Scan for the cell matching the given text and deliver its (x, y) coordinate at center. 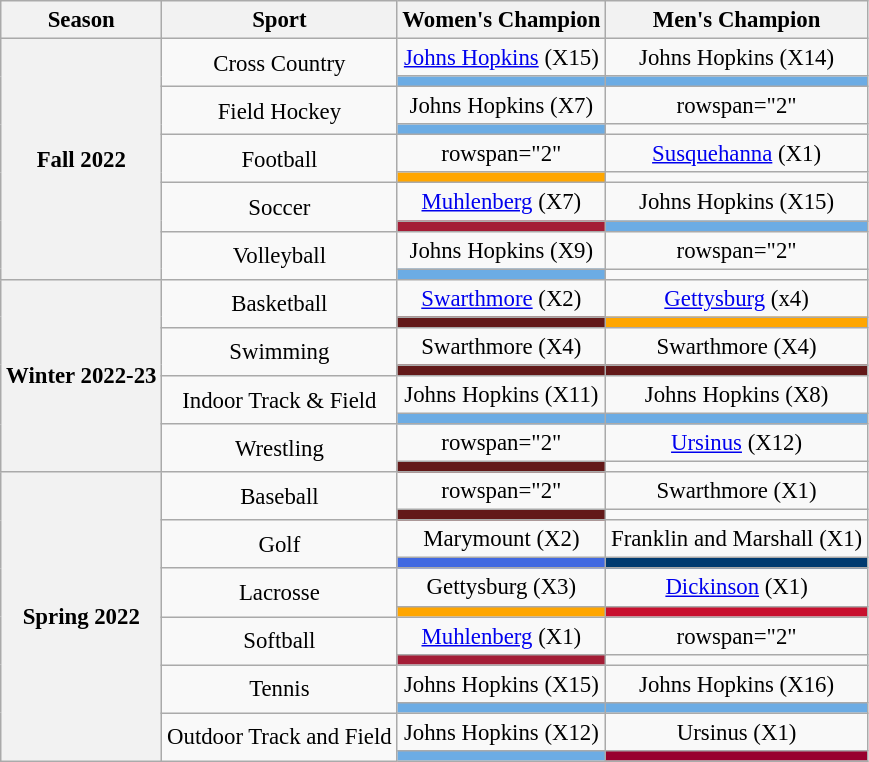
Wrestling (280, 448)
Season (82, 20)
Muhlenberg (X1) (502, 636)
Fall 2022 (82, 160)
Tennis (280, 689)
Johns Hopkins (X8) (737, 395)
Soccer (280, 207)
Winter 2022-23 (82, 376)
Swarthmore (X1) (737, 491)
Johns Hopkins (X7) (502, 106)
Basketball (280, 303)
Dickinson (X1) (737, 588)
Swarthmore (X2) (502, 298)
Marymount (X2) (502, 539)
Cross Country (280, 63)
Football (280, 159)
Ursinus (X12) (737, 443)
Spring 2022 (82, 616)
Lacrosse (280, 593)
Indoor Track & Field (280, 400)
Field Hockey (280, 111)
Softball (280, 641)
Johns Hopkins (X14) (737, 58)
Johns Hopkins (X9) (502, 250)
Johns Hopkins (X11) (502, 395)
Ursinus (X1) (737, 732)
Outdoor Track and Field (280, 737)
Gettysburg (X3) (502, 588)
Swimming (280, 352)
Muhlenberg (X7) (502, 202)
Franklin and Marshall (X1) (737, 539)
Volleyball (280, 255)
Men's Champion (737, 20)
Gettysburg (x4) (737, 298)
Golf (280, 544)
Johns Hopkins (X12) (502, 732)
Women's Champion (502, 20)
Baseball (280, 496)
Sport (280, 20)
Susquehanna (X1) (737, 154)
Johns Hopkins (X16) (737, 684)
